Identify which cell holds the provided text, then report its [X, Y] central coordinate. 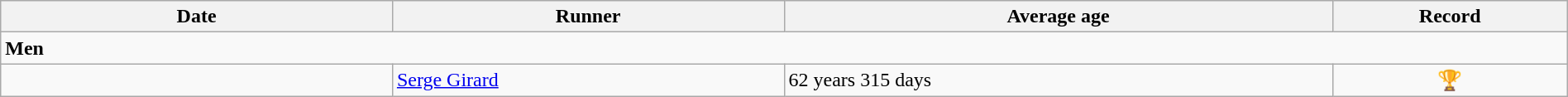
Serge Girard [588, 80]
Runner [588, 17]
Record [1450, 17]
Date [197, 17]
Average age [1059, 17]
62 years 315 days [1059, 80]
🏆 [1450, 80]
Men [784, 48]
